Return [x, y] of the center of cell containing provided text 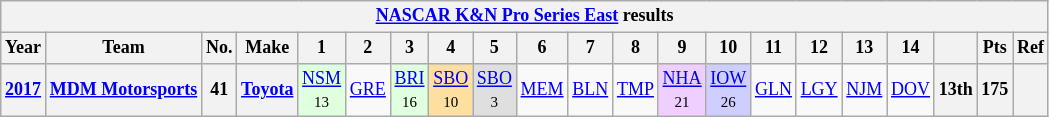
Ref [1031, 48]
TMP [636, 90]
2 [368, 48]
Team [123, 48]
41 [220, 90]
12 [819, 48]
6 [542, 48]
IOW26 [728, 90]
BLN [590, 90]
13th [956, 90]
10 [728, 48]
SBO10 [451, 90]
Make [268, 48]
GLN [774, 90]
Year [24, 48]
BRI16 [410, 90]
14 [911, 48]
3 [410, 48]
MEM [542, 90]
8 [636, 48]
7 [590, 48]
SBO3 [495, 90]
LGY [819, 90]
NSM13 [322, 90]
4 [451, 48]
2017 [24, 90]
NJM [864, 90]
Pts [995, 48]
1 [322, 48]
DOV [911, 90]
No. [220, 48]
5 [495, 48]
GRE [368, 90]
11 [774, 48]
9 [682, 48]
NASCAR K&N Pro Series East results [525, 16]
NHA21 [682, 90]
Toyota [268, 90]
MDM Motorsports [123, 90]
13 [864, 48]
175 [995, 90]
